Pinpoint the cell where the given text exists, returning its (X, Y) midpoint coordinate. 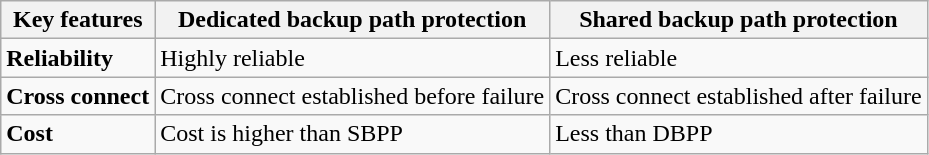
Key features (78, 20)
Shared backup path protection (739, 20)
Cost (78, 134)
Less reliable (739, 58)
Reliability (78, 58)
Highly reliable (352, 58)
Dedicated backup path protection (352, 20)
Cross connect (78, 96)
Less than DBPP (739, 134)
Cost is higher than SBPP (352, 134)
Cross connect established after failure (739, 96)
Cross connect established before failure (352, 96)
